Search for the cell housing the specified text and yield its [X, Y] center coordinate. 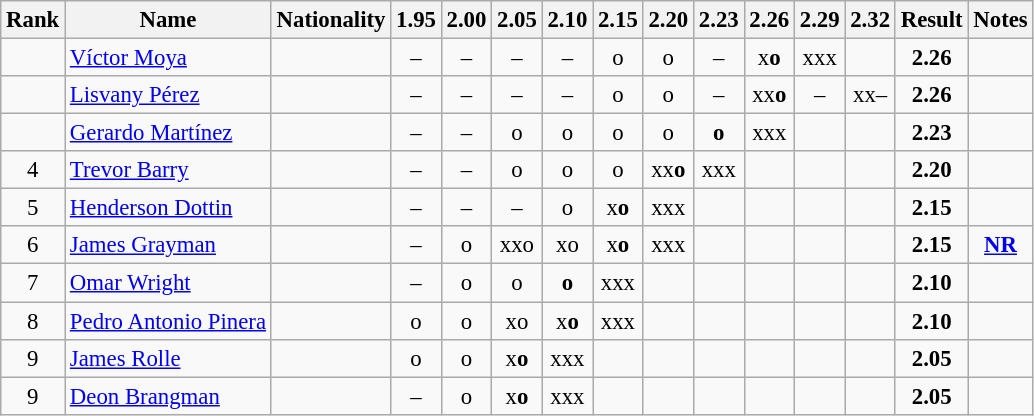
6 [33, 245]
Name [168, 20]
Trevor Barry [168, 170]
7 [33, 283]
Henderson Dottin [168, 208]
Result [932, 20]
2.29 [819, 20]
James Rolle [168, 358]
8 [33, 321]
James Grayman [168, 245]
NR [1000, 245]
2.00 [466, 20]
Pedro Antonio Pinera [168, 321]
Víctor Moya [168, 58]
Lisvany Pérez [168, 95]
1.95 [416, 20]
Omar Wright [168, 283]
Rank [33, 20]
Deon Brangman [168, 396]
Nationality [330, 20]
Gerardo Martínez [168, 133]
2.32 [870, 20]
5 [33, 208]
Notes [1000, 20]
xx– [870, 95]
4 [33, 170]
